Determine the [X, Y] coordinate at the center of the cell enclosing the given text.  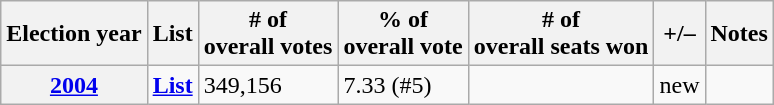
% ofoverall vote [403, 34]
new [680, 85]
# ofoverall votes [268, 34]
7.33 (#5) [403, 85]
349,156 [268, 85]
Notes [739, 34]
2004 [74, 85]
+/– [680, 34]
Election year [74, 34]
# ofoverall seats won [561, 34]
